Locate the cell with the specified text and output its (X, Y) center coordinate. 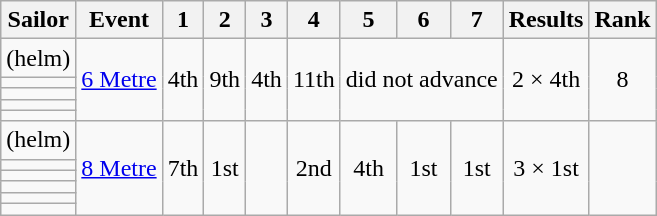
7th (183, 168)
9th (225, 80)
5 (368, 20)
1 (183, 20)
3 × 1st (546, 168)
7 (476, 20)
Results (546, 20)
6 (424, 20)
3 (267, 20)
8 (622, 80)
Sailor (38, 20)
8 Metre (119, 168)
Event (119, 20)
2nd (314, 168)
11th (314, 80)
Rank (622, 20)
did not advance (422, 80)
2 (225, 20)
6 Metre (119, 80)
4 (314, 20)
2 × 4th (546, 80)
